From the cell containing the given text, extract its center point as [X, Y] coordinate. 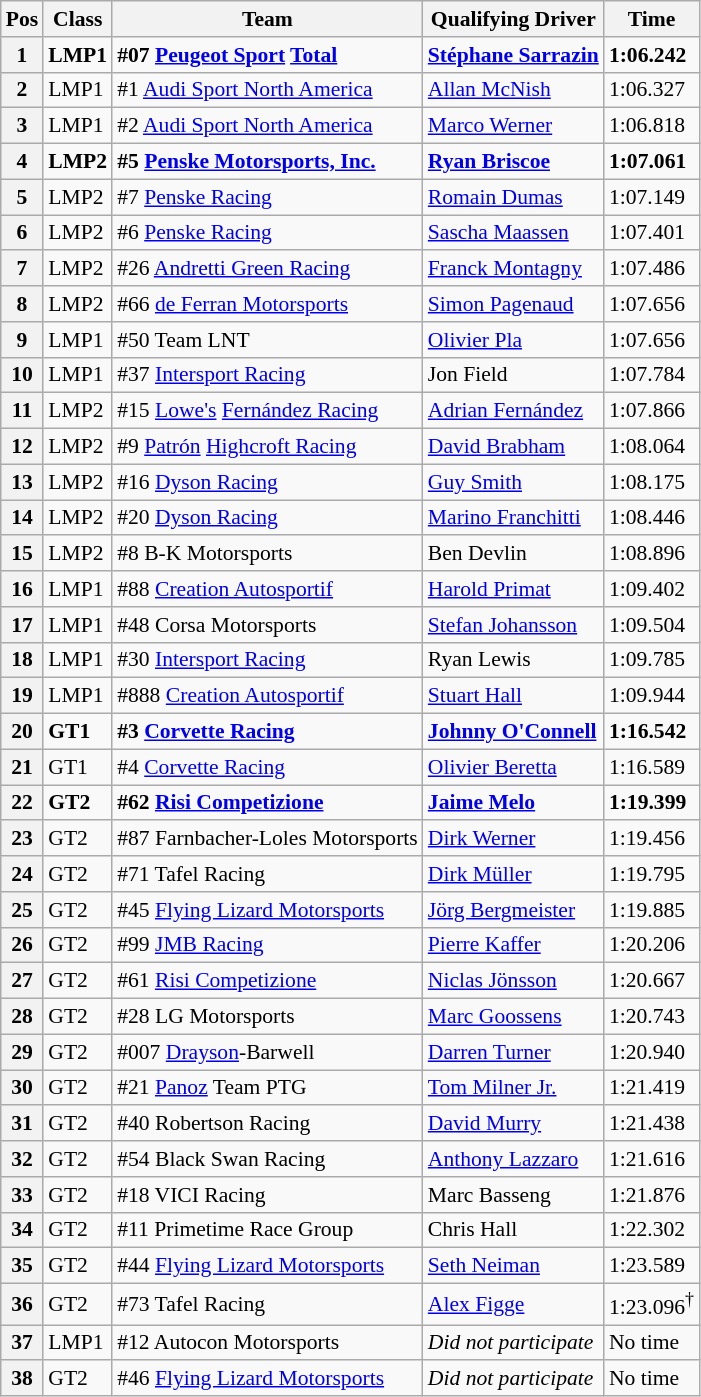
#7 Penske Racing [268, 197]
19 [22, 696]
Guy Smith [514, 482]
#61 Risi Competizione [268, 981]
#54 Black Swan Racing [268, 1159]
Franck Montagny [514, 269]
38 [22, 1379]
2 [22, 90]
David Murry [514, 1124]
1:08.064 [652, 447]
1:21.616 [652, 1159]
18 [22, 660]
#20 Dyson Racing [268, 518]
Pierre Kaffer [514, 945]
1:21.419 [652, 1088]
1:19.885 [652, 910]
#007 Drayson-Barwell [268, 1052]
#4 Corvette Racing [268, 767]
David Brabham [514, 447]
Time [652, 19]
#71 Tafel Racing [268, 874]
Jaime Melo [514, 803]
10 [22, 375]
1:20.743 [652, 1017]
11 [22, 411]
Pos [22, 19]
1:09.944 [652, 696]
34 [22, 1230]
Marc Basseng [514, 1195]
1:08.175 [652, 482]
#11 Primetime Race Group [268, 1230]
32 [22, 1159]
30 [22, 1088]
#07 Peugeot Sport Total [268, 55]
1:09.504 [652, 625]
21 [22, 767]
Johnny O'Connell [514, 732]
Niclas Jönsson [514, 981]
Team [268, 19]
Darren Turner [514, 1052]
Tom Milner Jr. [514, 1088]
20 [22, 732]
Allan McNish [514, 90]
#6 Penske Racing [268, 233]
1:21.438 [652, 1124]
1:07.866 [652, 411]
#1 Audi Sport North America [268, 90]
1:16.542 [652, 732]
1:21.876 [652, 1195]
Anthony Lazzaro [514, 1159]
#18 VICI Racing [268, 1195]
#66 de Ferran Motorsports [268, 304]
#888 Creation Autosportif [268, 696]
Alex Figge [514, 1304]
1:06.242 [652, 55]
#5 Penske Motorsports, Inc. [268, 162]
1:07.486 [652, 269]
17 [22, 625]
29 [22, 1052]
35 [22, 1266]
#40 Robertson Racing [268, 1124]
1:08.446 [652, 518]
Harold Primat [514, 589]
#99 JMB Racing [268, 945]
#37 Intersport Racing [268, 375]
#62 Risi Competizione [268, 803]
Ryan Briscoe [514, 162]
#21 Panoz Team PTG [268, 1088]
Jörg Bergmeister [514, 910]
14 [22, 518]
1:06.327 [652, 90]
1:20.667 [652, 981]
Olivier Pla [514, 340]
Sascha Maassen [514, 233]
#50 Team LNT [268, 340]
#26 Andretti Green Racing [268, 269]
#12 Autocon Motorsports [268, 1343]
#28 LG Motorsports [268, 1017]
1 [22, 55]
37 [22, 1343]
33 [22, 1195]
#2 Audi Sport North America [268, 126]
Marino Franchitti [514, 518]
#46 Flying Lizard Motorsports [268, 1379]
36 [22, 1304]
Simon Pagenaud [514, 304]
9 [22, 340]
1:07.401 [652, 233]
1:09.402 [652, 589]
#88 Creation Autosportif [268, 589]
Stuart Hall [514, 696]
#30 Intersport Racing [268, 660]
1:19.399 [652, 803]
Seth Neiman [514, 1266]
#16 Dyson Racing [268, 482]
1:09.785 [652, 660]
Adrian Fernández [514, 411]
7 [22, 269]
25 [22, 910]
#44 Flying Lizard Motorsports [268, 1266]
Dirk Werner [514, 839]
16 [22, 589]
Ben Devlin [514, 554]
1:19.795 [652, 874]
13 [22, 482]
23 [22, 839]
1:08.896 [652, 554]
1:07.149 [652, 197]
1:20.206 [652, 945]
1:23.096† [652, 1304]
1:07.784 [652, 375]
28 [22, 1017]
Marco Werner [514, 126]
Olivier Beretta [514, 767]
Jon Field [514, 375]
31 [22, 1124]
#9 Patrón Highcroft Racing [268, 447]
Ryan Lewis [514, 660]
8 [22, 304]
26 [22, 945]
22 [22, 803]
1:06.818 [652, 126]
27 [22, 981]
6 [22, 233]
Romain Dumas [514, 197]
#45 Flying Lizard Motorsports [268, 910]
#73 Tafel Racing [268, 1304]
Stéphane Sarrazin [514, 55]
#8 B-K Motorsports [268, 554]
Class [78, 19]
#48 Corsa Motorsports [268, 625]
#15 Lowe's Fernández Racing [268, 411]
4 [22, 162]
15 [22, 554]
3 [22, 126]
#87 Farnbacher-Loles Motorsports [268, 839]
Marc Goossens [514, 1017]
1:20.940 [652, 1052]
Qualifying Driver [514, 19]
1:22.302 [652, 1230]
Dirk Müller [514, 874]
1:23.589 [652, 1266]
Stefan Johansson [514, 625]
24 [22, 874]
12 [22, 447]
Chris Hall [514, 1230]
#3 Corvette Racing [268, 732]
1:07.061 [652, 162]
1:16.589 [652, 767]
1:19.456 [652, 839]
5 [22, 197]
